Provide the (X, Y) coordinate of the cell's center where the given text is located.  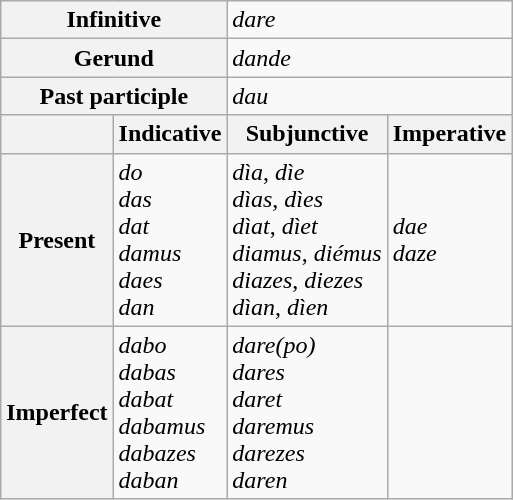
Imperfect (57, 412)
Subjunctive (307, 134)
Present (57, 240)
Imperative (449, 134)
dau (370, 96)
Indicative (170, 134)
daedaze (449, 240)
dodasdatdamusdaesdan (170, 240)
dande (370, 58)
dìa, dìedìas, dìesdìat, dìetdiamus, diémusdiazes, diezesdìan, dìen (307, 240)
dare(po)daresdaretdaremusdarezesdaren (307, 412)
Past participle (114, 96)
dare (370, 20)
Gerund (114, 58)
Infinitive (114, 20)
dabodabasdabatdabamusdabazesdaban (170, 412)
